Scan for the cell matching the given text and deliver its [x, y] coordinate at center. 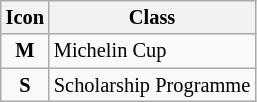
M [25, 51]
Scholarship Programme [152, 85]
Michelin Cup [152, 51]
S [25, 85]
Class [152, 17]
Icon [25, 17]
